Find where the given text appears and provide that cell's center as (X, Y) coordinate. 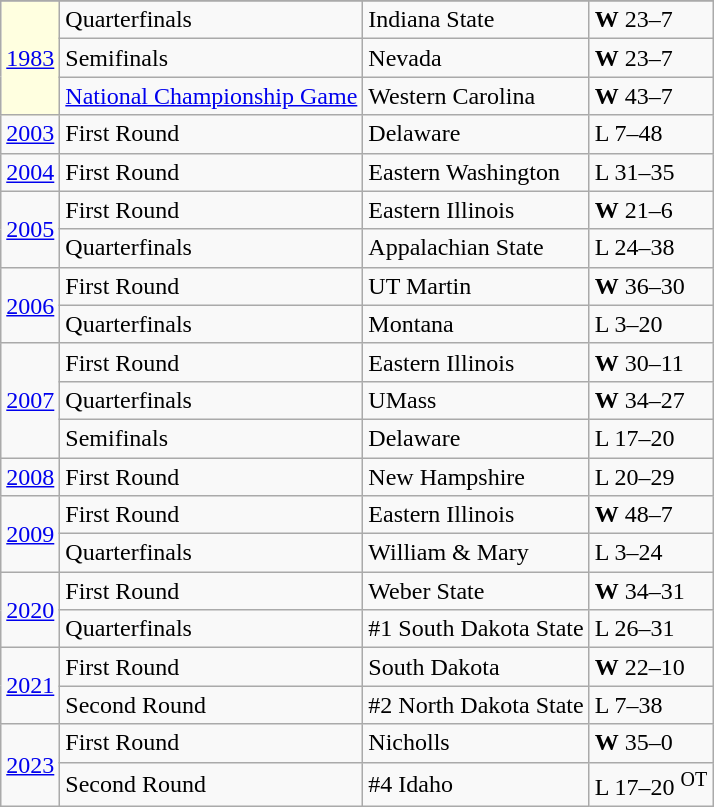
W 43–7 (651, 96)
L 7–48 (651, 134)
#1 South Dakota State (476, 629)
South Dakota (476, 667)
W 30–11 (651, 362)
L 20–29 (651, 477)
#4 Idaho (476, 784)
UT Martin (476, 286)
#2 North Dakota State (476, 705)
W 21–6 (651, 210)
Nevada (476, 58)
2005 (30, 229)
L 17–20 OT (651, 784)
Weber State (476, 591)
2007 (30, 400)
2006 (30, 305)
William & Mary (476, 553)
2020 (30, 610)
W 36–30 (651, 286)
L 31–35 (651, 172)
Nicholls (476, 743)
National Championship Game (212, 96)
2023 (30, 766)
L 3–24 (651, 553)
W 34–31 (651, 591)
2008 (30, 477)
New Hampshire (476, 477)
2009 (30, 534)
L 24–38 (651, 248)
W 35–0 (651, 743)
UMass (476, 400)
Eastern Washington (476, 172)
Montana (476, 324)
L 7–38 (651, 705)
Appalachian State (476, 248)
1983 (30, 58)
2021 (30, 686)
L 17–20 (651, 438)
W 48–7 (651, 515)
2003 (30, 134)
L 3–20 (651, 324)
W 22–10 (651, 667)
Western Carolina (476, 96)
Indiana State (476, 20)
W 34–27 (651, 400)
L 26–31 (651, 629)
2004 (30, 172)
